Locate the cell with the specified text and output its (X, Y) center coordinate. 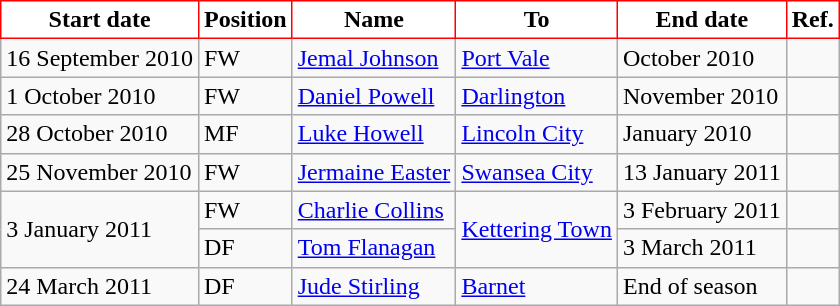
MF (245, 134)
Luke Howell (374, 134)
End of season (702, 286)
Jemal Johnson (374, 58)
Jermaine Easter (374, 172)
13 January 2011 (702, 172)
25 November 2010 (100, 172)
Name (374, 20)
Charlie Collins (374, 210)
November 2010 (702, 96)
Swansea City (537, 172)
28 October 2010 (100, 134)
October 2010 (702, 58)
1 October 2010 (100, 96)
Port Vale (537, 58)
Start date (100, 20)
Ref. (812, 20)
Lincoln City (537, 134)
24 March 2011 (100, 286)
Position (245, 20)
3 February 2011 (702, 210)
3 January 2011 (100, 229)
Kettering Town (537, 229)
Barnet (537, 286)
Darlington (537, 96)
Jude Stirling (374, 286)
Daniel Powell (374, 96)
To (537, 20)
End date (702, 20)
16 September 2010 (100, 58)
January 2010 (702, 134)
Tom Flanagan (374, 248)
3 March 2011 (702, 248)
